Detect which cell encompasses the target text, then output its [x, y] center coordinate. 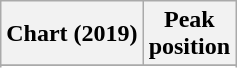
Peakposition [189, 34]
Chart (2019) [72, 34]
